Determine the (x, y) coordinate at the center of the cell enclosing the given text.  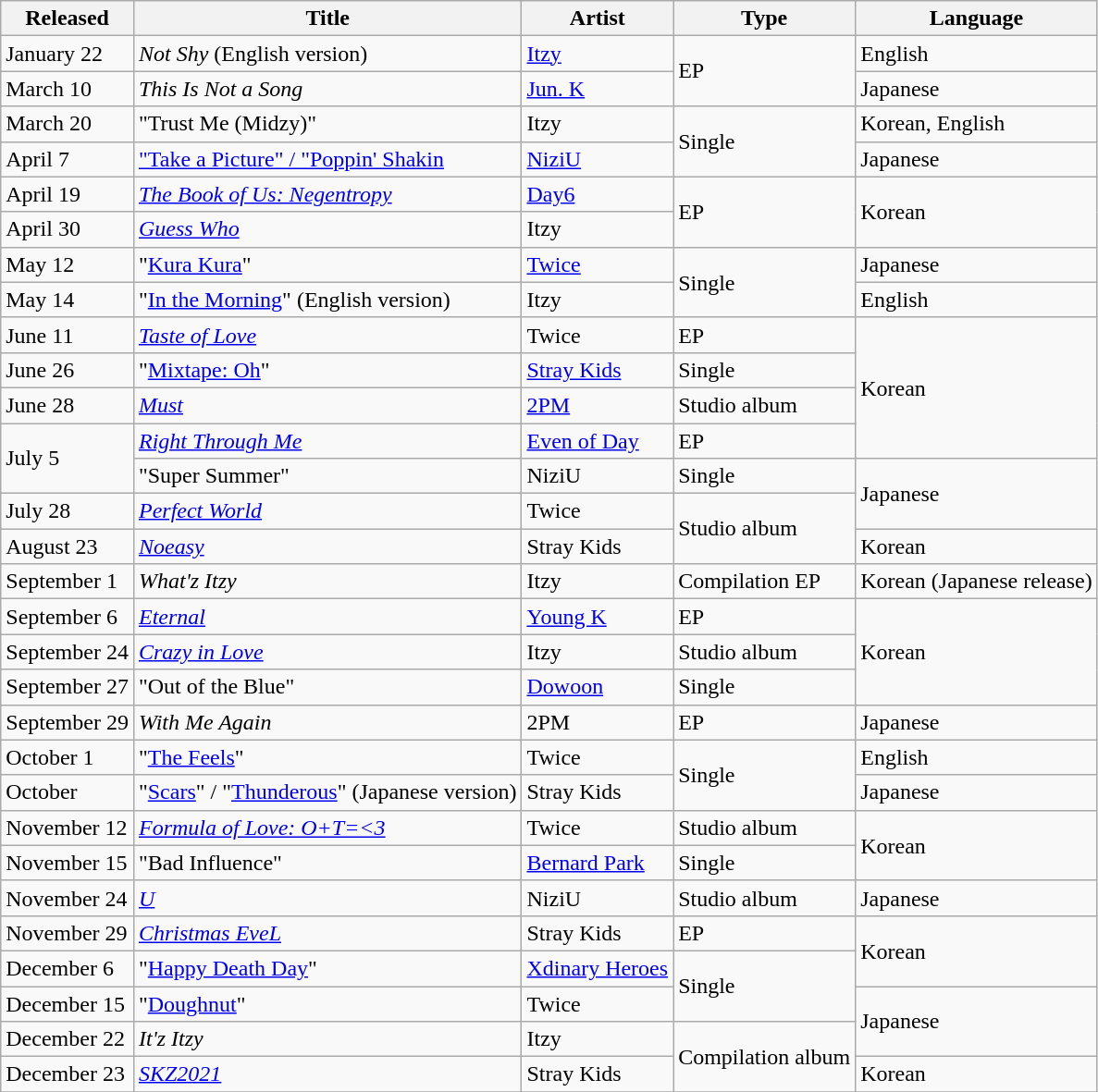
April 7 (68, 159)
September 1 (68, 582)
"Kura Kura" (327, 264)
It'z Itzy (327, 1039)
Artist (598, 18)
June 26 (68, 370)
Guess Who (327, 229)
Not Shy (English version) (327, 54)
Compilation album (764, 1057)
The Book of Us: Negentropy (327, 194)
Right Through Me (327, 441)
Formula of Love: O+T=<3 (327, 828)
U (327, 898)
Released (68, 18)
Christmas EveL (327, 933)
Dowoon (598, 687)
November 29 (68, 933)
November 15 (68, 863)
December 22 (68, 1039)
"Super Summer" (327, 476)
Young K (598, 617)
Type (764, 18)
Noeasy (327, 546)
September 24 (68, 652)
September 29 (68, 722)
SKZ2021 (327, 1074)
October 1 (68, 757)
March 20 (68, 124)
April 19 (68, 194)
Title (327, 18)
What'z Itzy (327, 582)
July 5 (68, 459)
Xdinary Heroes (598, 968)
March 10 (68, 89)
June 11 (68, 335)
September 6 (68, 617)
Eternal (327, 617)
Compilation EP (764, 582)
Even of Day (598, 441)
Day6 (598, 194)
April 30 (68, 229)
January 22 (68, 54)
"Take a Picture" / "Poppin' Shakin (327, 159)
July 28 (68, 511)
September 27 (68, 687)
"Scars" / "Thunderous" (Japanese version) (327, 792)
Perfect World (327, 511)
Jun. K (598, 89)
Crazy in Love (327, 652)
Must (327, 405)
"Trust Me (Midzy)" (327, 124)
"Out of the Blue" (327, 687)
"In the Morning" (English version) (327, 300)
"Doughnut" (327, 1003)
Korean, English (977, 124)
Korean (Japanese release) (977, 582)
Language (977, 18)
June 28 (68, 405)
"The Feels" (327, 757)
With Me Again (327, 722)
"Bad Influence" (327, 863)
December 23 (68, 1074)
October (68, 792)
May 12 (68, 264)
December 15 (68, 1003)
December 6 (68, 968)
August 23 (68, 546)
Bernard Park (598, 863)
This Is Not a Song (327, 89)
"Happy Death Day" (327, 968)
November 24 (68, 898)
"Mixtape: Oh" (327, 370)
Taste of Love (327, 335)
May 14 (68, 300)
November 12 (68, 828)
